Search for the cell housing the specified text and yield its [X, Y] center coordinate. 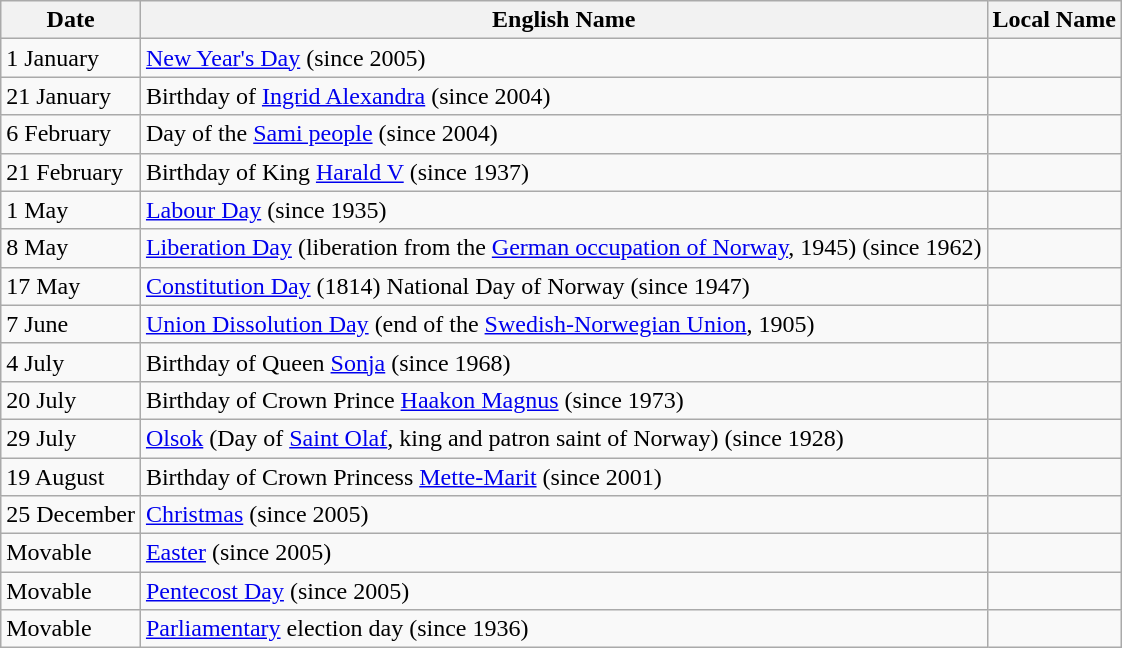
4 July [71, 362]
Birthday of King Harald V (since 1937) [564, 172]
Local Name [1054, 20]
19 August [71, 477]
New Year's Day (since 2005) [564, 58]
Constitution Day (1814) National Day of Norway (since 1947) [564, 286]
Christmas (since 2005) [564, 515]
Liberation Day (liberation from the German occupation of Norway, 1945) (since 1962) [564, 248]
Day of the Sami people (since 2004) [564, 134]
21 January [71, 96]
Birthday of Crown Princess Mette-Marit (since 2001) [564, 477]
1 May [71, 210]
7 June [71, 324]
Union Dissolution Day (end of the Swedish-Norwegian Union, 1905) [564, 324]
Pentecost Day (since 2005) [564, 591]
6 February [71, 134]
Birthday of Crown Prince Haakon Magnus (since 1973) [564, 400]
Birthday of Ingrid Alexandra (since 2004) [564, 96]
Birthday of Queen Sonja (since 1968) [564, 362]
25 December [71, 515]
17 May [71, 286]
8 May [71, 248]
Easter (since 2005) [564, 553]
Parliamentary election day (since 1936) [564, 629]
Olsok (Day of Saint Olaf, king and patron saint of Norway) (since 1928) [564, 438]
Labour Day (since 1935) [564, 210]
Date [71, 20]
1 January [71, 58]
English Name [564, 20]
20 July [71, 400]
29 July [71, 438]
21 February [71, 172]
